For the text-containing cell, return its midpoint in [X, Y] coordinate format. 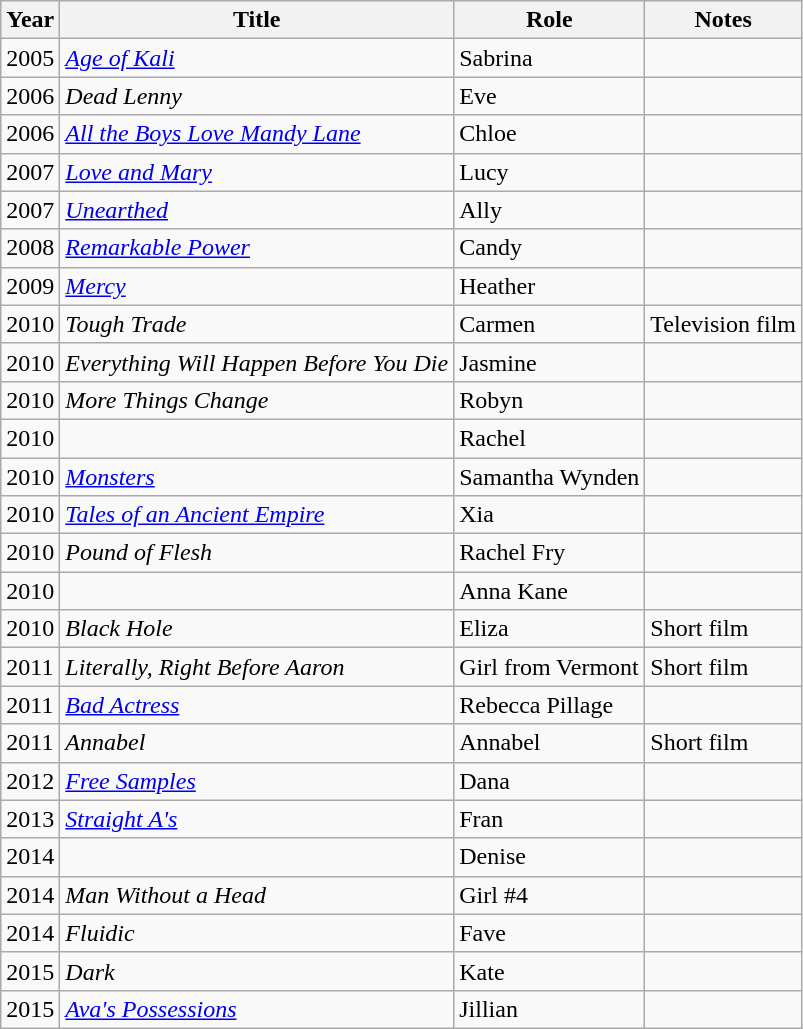
Age of Kali [257, 58]
Title [257, 20]
Fran [550, 819]
Xia [550, 515]
Anna Kane [550, 591]
Chloe [550, 134]
Free Samples [257, 781]
Bad Actress [257, 705]
Samantha Wynden [550, 477]
Dead Lenny [257, 96]
2013 [30, 819]
Rebecca Pillage [550, 705]
Everything Will Happen Before You Die [257, 362]
Tough Trade [257, 324]
Denise [550, 857]
Dark [257, 971]
Man Without a Head [257, 895]
Sabrina [550, 58]
2005 [30, 58]
Lucy [550, 172]
Rachel Fry [550, 553]
Carmen [550, 324]
Monsters [257, 477]
Fave [550, 933]
2009 [30, 286]
Notes [724, 20]
Kate [550, 971]
Pound of Flesh [257, 553]
Girl from Vermont [550, 667]
Straight A's [257, 819]
Girl #4 [550, 895]
Fluidic [257, 933]
Love and Mary [257, 172]
Ava's Possessions [257, 1009]
Candy [550, 248]
2012 [30, 781]
Literally, Right Before Aaron [257, 667]
Dana [550, 781]
All the Boys Love Mandy Lane [257, 134]
Television film [724, 324]
Robyn [550, 400]
Eliza [550, 629]
Role [550, 20]
Black Hole [257, 629]
Unearthed [257, 210]
More Things Change [257, 400]
Jillian [550, 1009]
Jasmine [550, 362]
2008 [30, 248]
Heather [550, 286]
Mercy [257, 286]
Rachel [550, 438]
Ally [550, 210]
Eve [550, 96]
Year [30, 20]
Remarkable Power [257, 248]
Tales of an Ancient Empire [257, 515]
